Determine the (X, Y) coordinate at the center of the cell enclosing the given text.  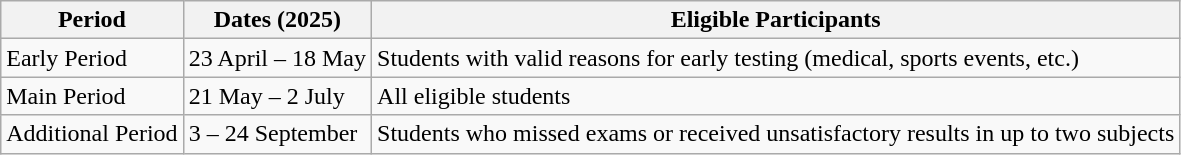
23 April – 18 May (277, 58)
All eligible students (776, 96)
3 – 24 September (277, 134)
21 May – 2 July (277, 96)
Students with valid reasons for early testing (medical, sports events, etc.) (776, 58)
Students who missed exams or received unsatisfactory results in up to two subjects (776, 134)
Early Period (92, 58)
Eligible Participants (776, 20)
Period (92, 20)
Main Period (92, 96)
Additional Period (92, 134)
Dates (2025) (277, 20)
